Pinpoint the cell where the given text exists, returning its [x, y] midpoint coordinate. 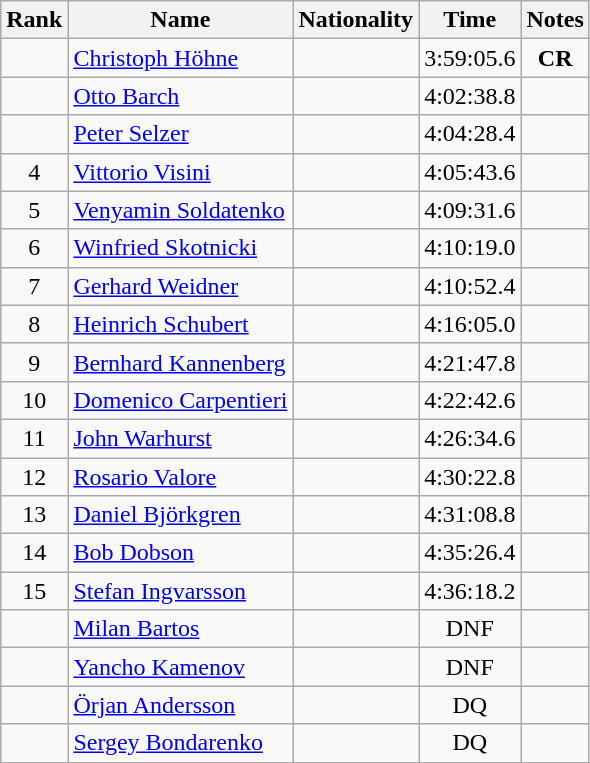
Heinrich Schubert [180, 324]
5 [34, 210]
6 [34, 248]
Rosario Valore [180, 477]
Gerhard Weidner [180, 286]
14 [34, 553]
3:59:05.6 [470, 58]
Notes [555, 20]
Otto Barch [180, 96]
4:22:42.6 [470, 400]
Winfried Skotnicki [180, 248]
Yancho Kamenov [180, 667]
Christoph Höhne [180, 58]
15 [34, 591]
4 [34, 172]
Sergey Bondarenko [180, 743]
4:05:43.6 [470, 172]
John Warhurst [180, 438]
4:26:34.6 [470, 438]
13 [34, 515]
4:31:08.8 [470, 515]
4:04:28.4 [470, 134]
4:02:38.8 [470, 96]
9 [34, 362]
4:10:19.0 [470, 248]
4:21:47.8 [470, 362]
Bernhard Kannenberg [180, 362]
4:10:52.4 [470, 286]
Vittorio Visini [180, 172]
Venyamin Soldatenko [180, 210]
4:16:05.0 [470, 324]
Örjan Andersson [180, 705]
Rank [34, 20]
11 [34, 438]
Name [180, 20]
Time [470, 20]
10 [34, 400]
Bob Dobson [180, 553]
Peter Selzer [180, 134]
Domenico Carpentieri [180, 400]
Daniel Björkgren [180, 515]
Milan Bartos [180, 629]
4:30:22.8 [470, 477]
12 [34, 477]
7 [34, 286]
Stefan Ingvarsson [180, 591]
CR [555, 58]
8 [34, 324]
4:36:18.2 [470, 591]
4:09:31.6 [470, 210]
Nationality [356, 20]
4:35:26.4 [470, 553]
